From the cell containing the given text, extract its center point as (X, Y) coordinate. 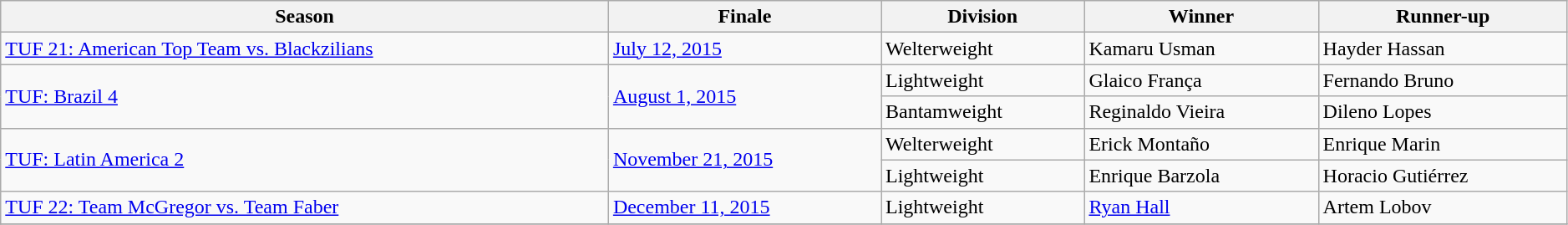
Division (982, 17)
Reginaldo Vieira (1201, 112)
Glaico França (1201, 80)
Hayder Hassan (1443, 49)
Enrique Barzola (1201, 176)
Enrique Marin (1443, 144)
TUF: Brazil 4 (305, 96)
Dileno Lopes (1443, 112)
TUF: Latin America 2 (305, 160)
Season (305, 17)
July 12, 2015 (744, 49)
TUF 22: Team McGregor vs. Team Faber (305, 207)
Artem Lobov (1443, 207)
Bantamweight (982, 112)
Runner-up (1443, 17)
TUF 21: American Top Team vs. Blackzilians (305, 49)
August 1, 2015 (744, 96)
Ryan Hall (1201, 207)
Fernando Bruno (1443, 80)
Horacio Gutiérrez (1443, 176)
December 11, 2015 (744, 207)
November 21, 2015 (744, 160)
Finale (744, 17)
Winner (1201, 17)
Kamaru Usman (1201, 49)
Erick Montaño (1201, 144)
